Detect which cell encompasses the target text, then output its [x, y] center coordinate. 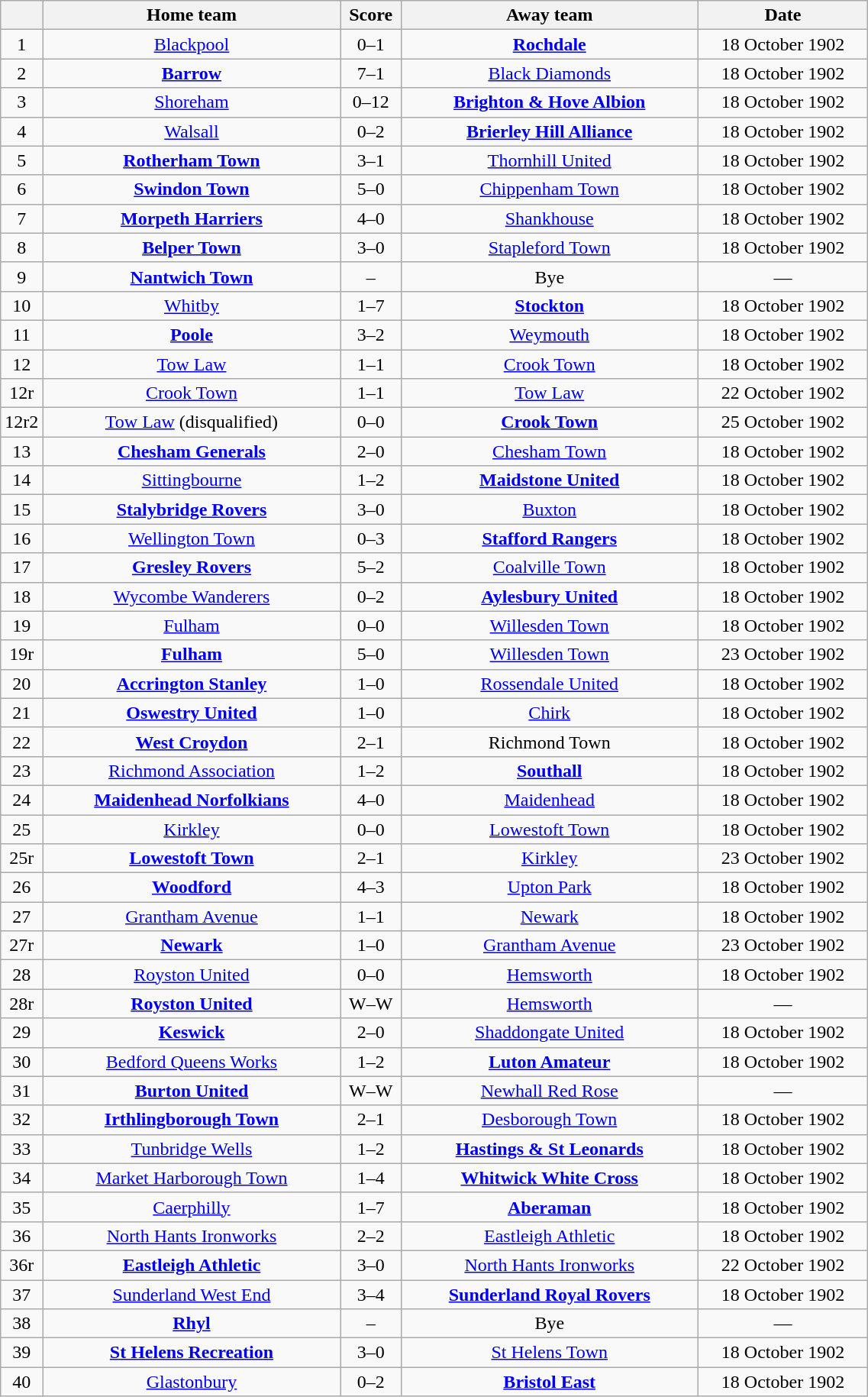
40 [21, 1382]
Stalybridge Rovers [192, 509]
Barrow [192, 73]
0–12 [371, 102]
13 [21, 451]
Date [783, 15]
Whitby [192, 306]
21 [21, 713]
14 [21, 480]
17 [21, 568]
West Croydon [192, 742]
6 [21, 189]
Aberaman [550, 1207]
Hastings & St Leonards [550, 1149]
10 [21, 306]
Shaddongate United [550, 1033]
Belper Town [192, 247]
Stockton [550, 306]
1–4 [371, 1178]
7–1 [371, 73]
36 [21, 1236]
Burton United [192, 1091]
Maidenhead Norfolkians [192, 800]
4–3 [371, 888]
Newhall Red Rose [550, 1091]
St Helens Recreation [192, 1353]
23 [21, 771]
Swindon Town [192, 189]
Score [371, 15]
Away team [550, 15]
25 October 1902 [783, 422]
Rochdale [550, 44]
9 [21, 276]
Richmond Town [550, 742]
Wycombe Wanderers [192, 597]
Chesham Generals [192, 451]
3–2 [371, 335]
20 [21, 684]
Irthlingborough Town [192, 1120]
0–1 [371, 44]
18 [21, 597]
Stapleford Town [550, 247]
37 [21, 1295]
Bedford Queens Works [192, 1062]
31 [21, 1091]
Black Diamonds [550, 73]
Rossendale United [550, 684]
Keswick [192, 1033]
7 [21, 218]
Caerphilly [192, 1207]
29 [21, 1033]
Tunbridge Wells [192, 1149]
34 [21, 1178]
30 [21, 1062]
3 [21, 102]
35 [21, 1207]
5 [21, 160]
Upton Park [550, 888]
Whitwick White Cross [550, 1178]
St Helens Town [550, 1353]
Chesham Town [550, 451]
Stafford Rangers [550, 538]
25 [21, 829]
Buxton [550, 509]
Accrington Stanley [192, 684]
2 [21, 73]
39 [21, 1353]
11 [21, 335]
Market Harborough Town [192, 1178]
Chippenham Town [550, 189]
19 [21, 626]
Shoreham [192, 102]
27r [21, 946]
Rhyl [192, 1324]
Oswestry United [192, 713]
Sunderland Royal Rovers [550, 1295]
12r [21, 393]
32 [21, 1120]
Blackpool [192, 44]
36r [21, 1265]
1 [21, 44]
Home team [192, 15]
12r2 [21, 422]
38 [21, 1324]
Morpeth Harriers [192, 218]
Tow Law (disqualified) [192, 422]
Richmond Association [192, 771]
0–3 [371, 538]
Gresley Rovers [192, 568]
2–2 [371, 1236]
28 [21, 975]
22 [21, 742]
Maidenhead [550, 800]
33 [21, 1149]
25r [21, 859]
3–1 [371, 160]
Nantwich Town [192, 276]
Sunderland West End [192, 1295]
Aylesbury United [550, 597]
Chirk [550, 713]
19r [21, 655]
3–4 [371, 1295]
Brighton & Hove Albion [550, 102]
Wellington Town [192, 538]
Southall [550, 771]
12 [21, 364]
Woodford [192, 888]
4 [21, 131]
24 [21, 800]
Weymouth [550, 335]
Shankhouse [550, 218]
Thornhill United [550, 160]
Sittingbourne [192, 480]
Walsall [192, 131]
28r [21, 1004]
16 [21, 538]
Rotherham Town [192, 160]
Maidstone United [550, 480]
Coalville Town [550, 568]
15 [21, 509]
Luton Amateur [550, 1062]
Desborough Town [550, 1120]
5–2 [371, 568]
27 [21, 917]
Poole [192, 335]
8 [21, 247]
26 [21, 888]
Bristol East [550, 1382]
Glastonbury [192, 1382]
Brierley Hill Alliance [550, 131]
